Capture the cell that displays the provided text and extract its (X, Y) central coordinate. 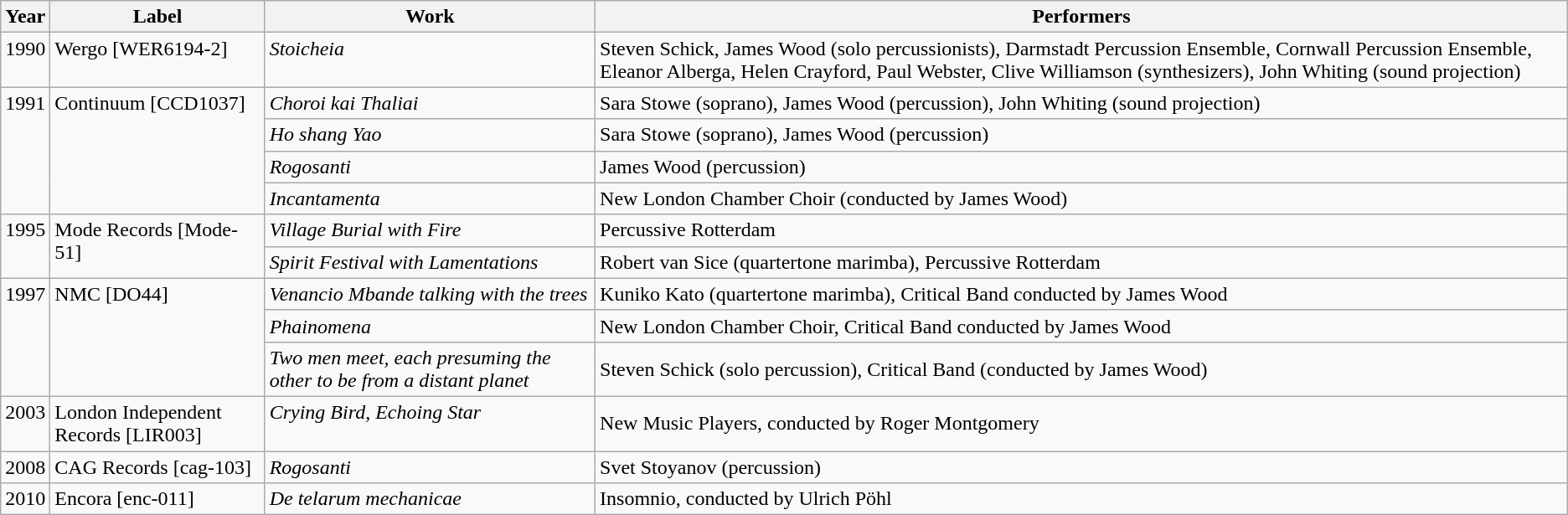
Performers (1082, 17)
Stoicheia (430, 60)
Robert van Sice (quartertone marimba), Percussive Rotterdam (1082, 262)
Mode Records [Mode-51] (157, 246)
James Wood (percussion) (1082, 167)
1997 (25, 337)
Choroi kai Thaliai (430, 103)
Percussive Rotterdam (1082, 230)
London Independent Records [LIR003] (157, 424)
Two men meet, each presuming the other to be from a distant planet (430, 368)
Wergo [WER6194-2] (157, 60)
Encora [enc-011] (157, 499)
New Music Players, conducted by Roger Montgomery (1082, 424)
Phainomena (430, 326)
New London Chamber Choir, Critical Band conducted by James Wood (1082, 326)
Insomnio, conducted by Ulrich Pöhl (1082, 499)
NMC [DO44] (157, 337)
Year (25, 17)
Village Burial with Fire (430, 230)
Continuum [CCD1037] (157, 151)
Spirit Festival with Lamentations (430, 262)
Incantamenta (430, 198)
Work (430, 17)
CAG Records [cag-103] (157, 466)
Kuniko Kato (quartertone marimba), Critical Band conducted by James Wood (1082, 294)
1991 (25, 151)
Steven Schick (solo percussion), Critical Band (conducted by James Wood) (1082, 368)
Ho shang Yao (430, 135)
Svet Stoyanov (percussion) (1082, 466)
Crying Bird, Echoing Star (430, 424)
Venancio Mbande talking with the trees (430, 294)
1990 (25, 60)
De telarum mechanicae (430, 499)
New London Chamber Choir (conducted by James Wood) (1082, 198)
1995 (25, 246)
2010 (25, 499)
Sara Stowe (soprano), James Wood (percussion) (1082, 135)
Label (157, 17)
2008 (25, 466)
Sara Stowe (soprano), James Wood (percussion), John Whiting (sound projection) (1082, 103)
2003 (25, 424)
